Search for the cell housing the specified text and yield its (x, y) center coordinate. 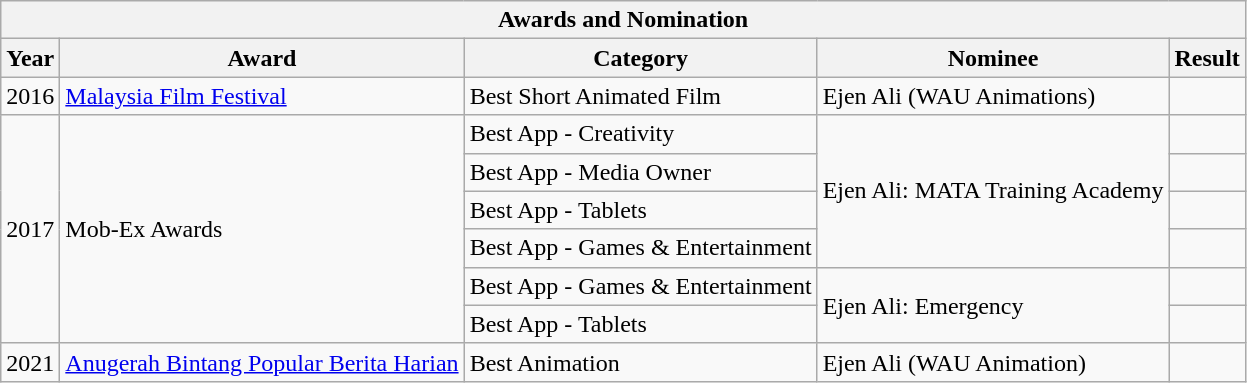
Nominee (993, 58)
2017 (30, 229)
Year (30, 58)
Awards and Nomination (624, 20)
2021 (30, 362)
2016 (30, 96)
Ejen Ali: MATA Training Academy (993, 191)
Mob-Ex Awards (262, 229)
Best Animation (640, 362)
Award (262, 58)
Ejen Ali (WAU Animation) (993, 362)
Anugerah Bintang Popular Berita Harian (262, 362)
Result (1207, 58)
Ejen Ali: Emergency (993, 305)
Malaysia Film Festival (262, 96)
Ejen Ali (WAU Animations) (993, 96)
Best App - Creativity (640, 134)
Best App - Media Owner (640, 172)
Category (640, 58)
Best Short Animated Film (640, 96)
